Return the [X, Y] coordinate for the center point of the cell that contains the specified text.  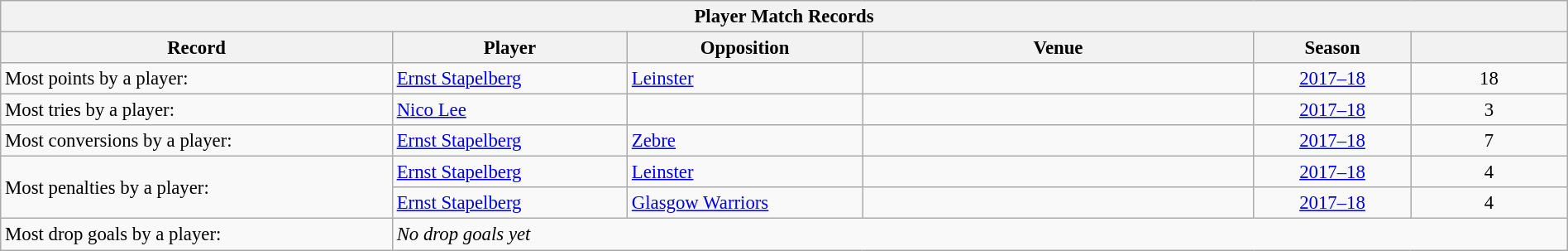
Player Match Records [784, 17]
18 [1489, 79]
Glasgow Warriors [745, 203]
Record [197, 48]
7 [1489, 141]
Most points by a player: [197, 79]
3 [1489, 110]
Most drop goals by a player: [197, 234]
Zebre [745, 141]
Most tries by a player: [197, 110]
Player [509, 48]
Nico Lee [509, 110]
Opposition [745, 48]
Most conversions by a player: [197, 141]
Season [1331, 48]
No drop goals yet [979, 234]
Most penalties by a player: [197, 187]
Venue [1059, 48]
